Scan for the cell matching the given text and deliver its [x, y] coordinate at center. 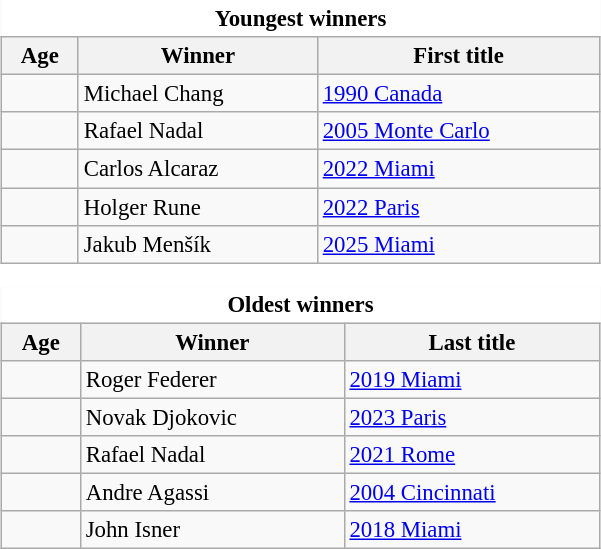
John Isner [212, 530]
Oldest winners [300, 304]
2021 Rome [472, 455]
Michael Chang [198, 94]
2025 Miami [458, 244]
2019 Miami [472, 380]
Novak Djokovic [212, 417]
Roger Federer [212, 380]
Andre Agassi [212, 492]
2005 Monte Carlo [458, 131]
2022 Miami [458, 169]
Carlos Alcaraz [198, 169]
Jakub Menšík [198, 244]
2018 Miami [472, 530]
2023 Paris [472, 417]
2022 Paris [458, 207]
First title [458, 56]
1990 Canada [458, 94]
2004 Cincinnati [472, 492]
Holger Rune [198, 207]
Youngest winners [300, 18]
Last title [472, 342]
